Determine the (x, y) coordinate at the center of the cell enclosing the given text.  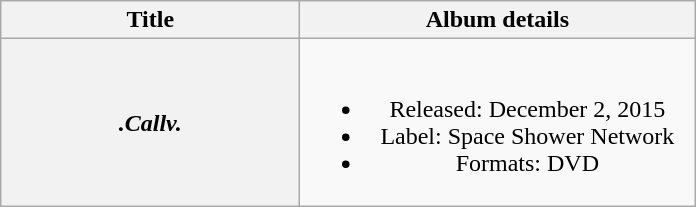
Released: December 2, 2015Label: Space Shower NetworkFormats: DVD (498, 122)
Title (150, 20)
.Callv. (150, 122)
Album details (498, 20)
